Detect which cell encompasses the target text, then output its [x, y] center coordinate. 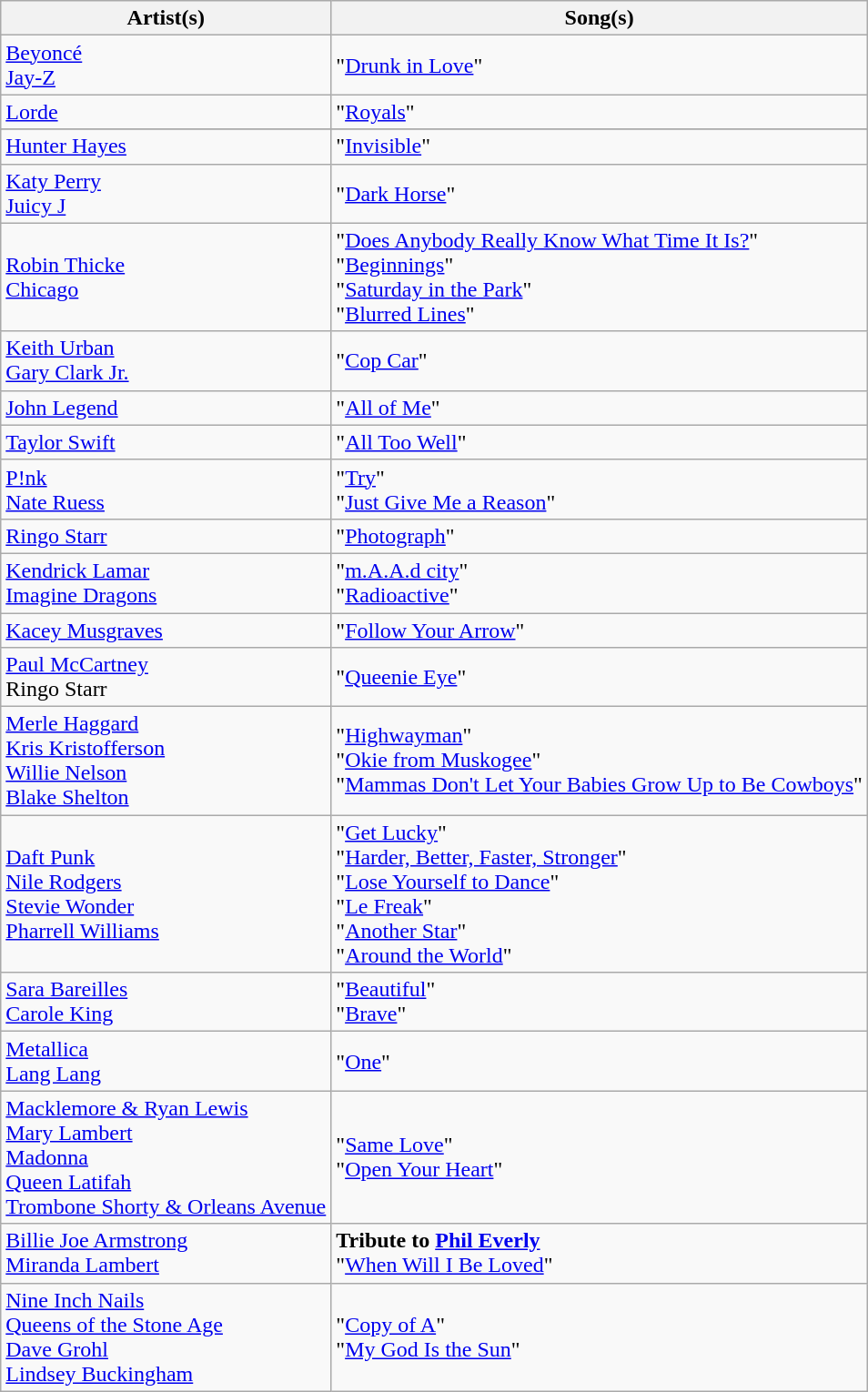
Taylor Swift [166, 442]
MetallicaLang Lang [166, 1061]
"Try""Just Give Me a Reason" [600, 489]
Daft PunkNile RodgersStevie WonderPharrell Williams [166, 893]
Ringo Starr [166, 536]
Macklemore & Ryan LewisMary LambertMadonnaQueen LatifahTrombone Shorty & Orleans Avenue [166, 1157]
Kendrick LamarImagine Dragons [166, 582]
Nine Inch NailsQueens of the Stone AgeDave GrohlLindsey Buckingham [166, 1337]
"Photograph" [600, 536]
"Beautiful""Brave" [600, 1003]
"All Too Well" [600, 442]
"Copy of A""My God Is the Sun" [600, 1337]
"All of Me" [600, 408]
Song(s) [600, 18]
"Drunk in Love" [600, 66]
Billie Joe ArmstrongMiranda Lambert [166, 1254]
"Royals" [600, 112]
Katy PerryJuicy J [166, 193]
Robin ThickeChicago [166, 277]
Sara BareillesCarole King [166, 1003]
BeyoncéJay-Z [166, 66]
Keith UrbanGary Clark Jr. [166, 360]
"One" [600, 1061]
Kacey Musgraves [166, 630]
John Legend [166, 408]
Lorde [166, 112]
"Does Anybody Really Know What Time It Is?""Beginnings""Saturday in the Park""Blurred Lines" [600, 277]
"Cop Car" [600, 360]
"Follow Your Arrow" [600, 630]
P!nkNate Ruess [166, 489]
"m.A.A.d city""Radioactive" [600, 582]
"Dark Horse" [600, 193]
Hunter Hayes [166, 146]
"Queenie Eye" [600, 677]
"Highwayman""Okie from Muskogee""Mammas Don't Let Your Babies Grow Up to Be Cowboys" [600, 761]
Merle HaggardKris KristoffersonWillie NelsonBlake Shelton [166, 761]
Tribute to Phil Everly"When Will I Be Loved" [600, 1254]
Artist(s) [166, 18]
"Same Love""Open Your Heart" [600, 1157]
Paul McCartneyRingo Starr [166, 677]
"Invisible" [600, 146]
"Get Lucky""Harder, Better, Faster, Stronger""Lose Yourself to Dance""Le Freak""Another Star""Around the World" [600, 893]
